Search for the cell housing the specified text and yield its (x, y) center coordinate. 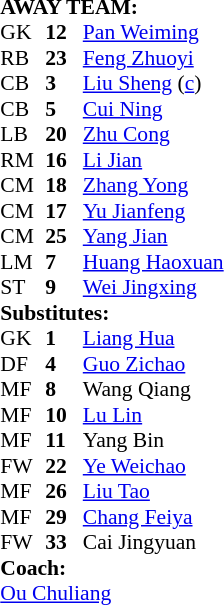
Ye Weichao (154, 466)
26 (64, 491)
Chang Feiya (154, 517)
Cui Ning (154, 109)
12 (64, 33)
5 (64, 109)
Liu Tao (154, 491)
7 (64, 262)
Liang Hua (154, 339)
11 (64, 441)
Lu Lin (154, 415)
Cai Jingyuan (154, 543)
Substitutes: (112, 313)
Liu Sheng (c) (154, 83)
DF (22, 364)
Zhang Yong (154, 185)
25 (64, 237)
LB (22, 135)
RB (22, 58)
16 (64, 160)
3 (64, 83)
33 (64, 543)
Guo Zichao (154, 364)
29 (64, 517)
10 (64, 415)
Yu Jianfeng (154, 211)
ST (22, 287)
LM (22, 262)
Feng Zhuoyi (154, 58)
23 (64, 58)
20 (64, 135)
9 (64, 287)
Coach: (112, 568)
Huang Haoxuan (154, 262)
Yang Bin (154, 441)
17 (64, 211)
Zhu Cong (154, 135)
Wang Qiang (154, 389)
18 (64, 185)
Wei Jingxing (154, 287)
RM (22, 160)
4 (64, 364)
22 (64, 466)
Yang Jian (154, 237)
1 (64, 339)
Pan Weiming (154, 33)
8 (64, 389)
Li Jian (154, 160)
